Return the (X, Y) coordinate for the center point of the cell that contains the specified text.  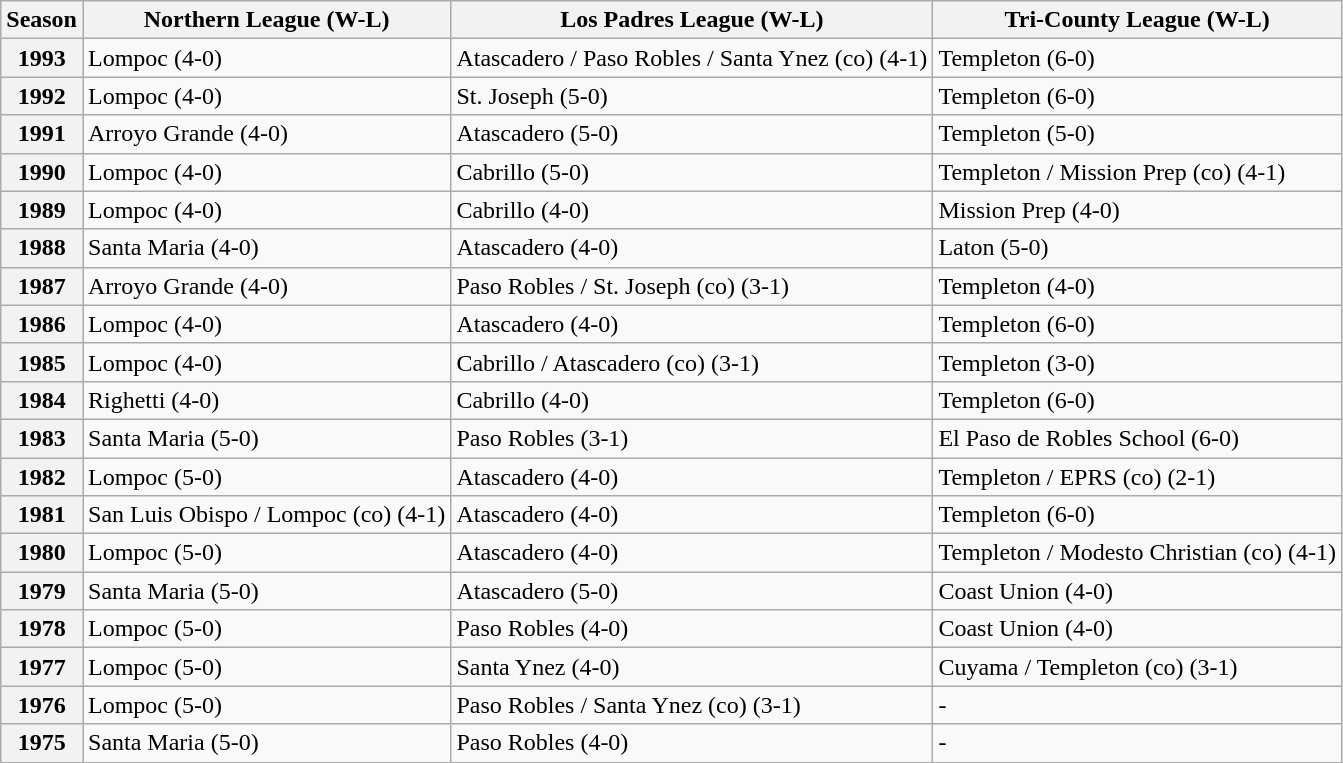
Templeton / Modesto Christian (co) (4-1) (1138, 553)
Santa Ynez (4-0) (692, 667)
Santa Maria (4-0) (266, 248)
Templeton (5-0) (1138, 134)
Cabrillo / Atascadero (co) (3-1) (692, 362)
1992 (42, 96)
San Luis Obispo / Lompoc (co) (4-1) (266, 515)
1984 (42, 400)
Paso Robles (3-1) (692, 438)
Cabrillo (5-0) (692, 172)
Paso Robles / Santa Ynez (co) (3-1) (692, 705)
Laton (5-0) (1138, 248)
Los Padres League (W-L) (692, 20)
Tri-County League (W-L) (1138, 20)
Templeton (3-0) (1138, 362)
Cuyama / Templeton (co) (3-1) (1138, 667)
1990 (42, 172)
El Paso de Robles School (6-0) (1138, 438)
1989 (42, 210)
1980 (42, 553)
Northern League (W-L) (266, 20)
1975 (42, 743)
St. Joseph (5-0) (692, 96)
1982 (42, 477)
1981 (42, 515)
1979 (42, 591)
Mission Prep (4-0) (1138, 210)
1977 (42, 667)
1976 (42, 705)
1988 (42, 248)
1983 (42, 438)
1985 (42, 362)
Templeton / Mission Prep (co) (4-1) (1138, 172)
Paso Robles / St. Joseph (co) (3-1) (692, 286)
1986 (42, 324)
1978 (42, 629)
1991 (42, 134)
Templeton / EPRS (co) (2-1) (1138, 477)
Righetti (4-0) (266, 400)
Templeton (4-0) (1138, 286)
1993 (42, 58)
Atascadero / Paso Robles / Santa Ynez (co) (4-1) (692, 58)
1987 (42, 286)
Season (42, 20)
